Locate the cell with the specified text and output its (x, y) center coordinate. 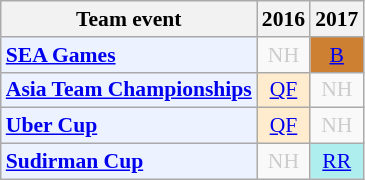
Uber Cup (129, 126)
Team event (129, 19)
RR (336, 162)
2016 (284, 19)
Sudirman Cup (129, 162)
2017 (336, 19)
Asia Team Championships (129, 90)
SEA Games (129, 55)
B (336, 55)
